Detect which cell encompasses the target text, then output its [x, y] center coordinate. 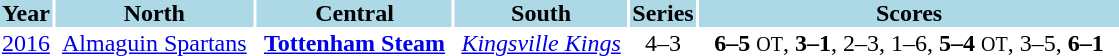
North [154, 14]
Series [663, 14]
Central [354, 14]
Scores [909, 14]
South [541, 14]
Year [26, 14]
